Find where the given text appears and provide that cell's center as (x, y) coordinate. 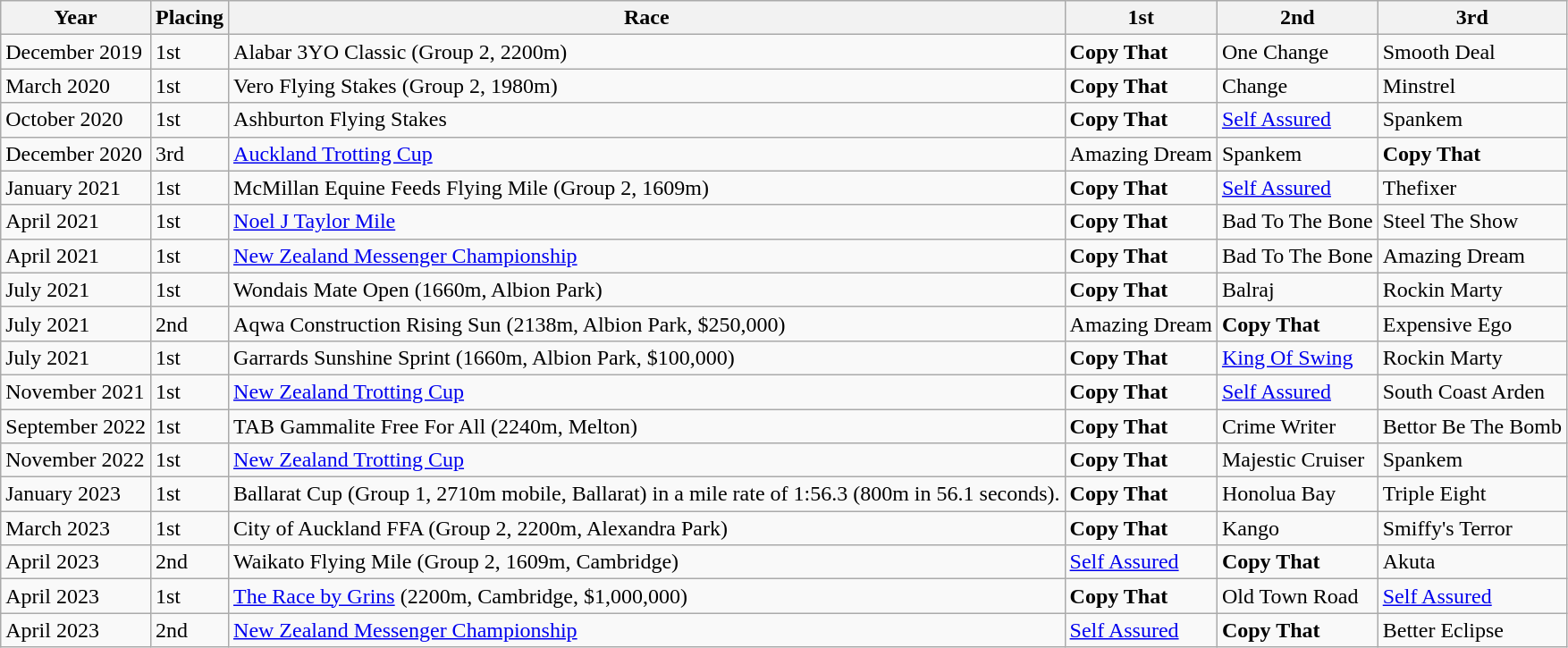
Majestic Cruiser (1297, 460)
Steel The Show (1471, 222)
Honolua Bay (1297, 494)
Placing (190, 18)
Race (647, 18)
One Change (1297, 52)
September 2022 (76, 426)
Bettor Be The Bomb (1471, 426)
Garrards Sunshine Sprint (1660m, Albion Park, $100,000) (647, 358)
January 2021 (76, 188)
Kango (1297, 528)
Minstrel (1471, 86)
Thefixer (1471, 188)
Vero Flying Stakes (Group 2, 1980m) (647, 86)
Smooth Deal (1471, 52)
The Race by Grins (2200m, Cambridge, $1,000,000) (647, 596)
Better Eclipse (1471, 630)
City of Auckland FFA (Group 2, 2200m, Alexandra Park) (647, 528)
Triple Eight (1471, 494)
Crime Writer (1297, 426)
Expensive Ego (1471, 324)
Change (1297, 86)
Akuta (1471, 562)
Ballarat Cup (Group 1, 2710m mobile, Ballarat) in a mile rate of 1:56.3 (800m in 56.1 seconds). (647, 494)
Ashburton Flying Stakes (647, 120)
Old Town Road (1297, 596)
Year (76, 18)
January 2023 (76, 494)
Waikato Flying Mile (Group 2, 1609m, Cambridge) (647, 562)
Noel J Taylor Mile (647, 222)
March 2023 (76, 528)
South Coast Arden (1471, 391)
November 2021 (76, 391)
March 2020 (76, 86)
McMillan Equine Feeds Flying Mile (Group 2, 1609m) (647, 188)
November 2022 (76, 460)
Alabar 3YO Classic (Group 2, 2200m) (647, 52)
October 2020 (76, 120)
King Of Swing (1297, 358)
TAB Gammalite Free For All (2240m, Melton) (647, 426)
Balraj (1297, 290)
Smiffy's Terror (1471, 528)
Wondais Mate Open (1660m, Albion Park) (647, 290)
Aqwa Construction Rising Sun (2138m, Albion Park, $250,000) (647, 324)
Auckland Trotting Cup (647, 154)
December 2019 (76, 52)
December 2020 (76, 154)
